Extract the (x, y) coordinate from the center of the cell holding the provided text.  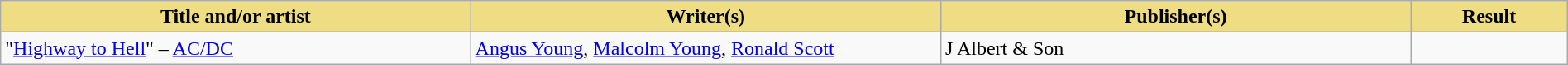
J Albert & Son (1175, 48)
Publisher(s) (1175, 17)
"Highway to Hell" – AC/DC (236, 48)
Result (1489, 17)
Title and/or artist (236, 17)
Angus Young, Malcolm Young, Ronald Scott (705, 48)
Writer(s) (705, 17)
